Output the [X, Y] coordinate of the center of the cell containing the given text.  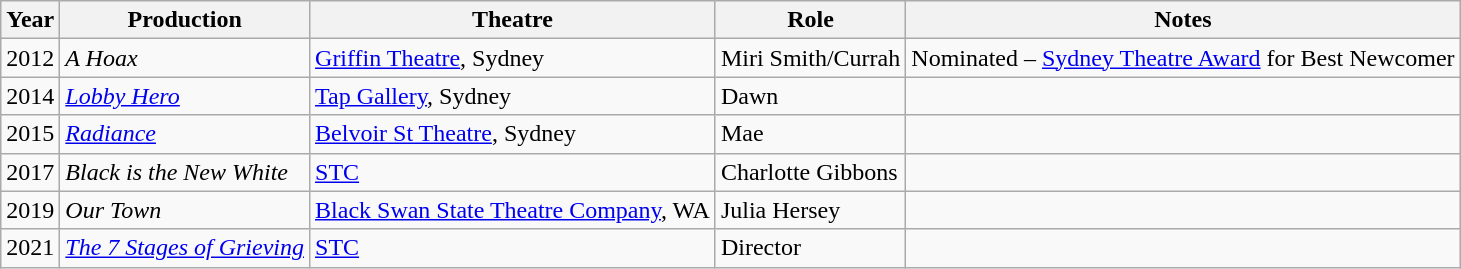
Griffin Theatre, Sydney [513, 58]
2021 [30, 248]
Lobby Hero [185, 96]
Black Swan State Theatre Company, WA [513, 210]
Our Town [185, 210]
Director [810, 248]
Radiance [185, 134]
Tap Gallery, Sydney [513, 96]
A Hoax [185, 58]
2017 [30, 172]
2015 [30, 134]
Production [185, 20]
Theatre [513, 20]
Nominated – Sydney Theatre Award for Best Newcomer [1183, 58]
Charlotte Gibbons [810, 172]
2014 [30, 96]
2019 [30, 210]
Mae [810, 134]
Belvoir St Theatre, Sydney [513, 134]
Dawn [810, 96]
Year [30, 20]
Julia Hersey [810, 210]
Role [810, 20]
2012 [30, 58]
The 7 Stages of Grieving [185, 248]
Black is the New White [185, 172]
Miri Smith/Currah [810, 58]
Notes [1183, 20]
